Output the (X, Y) coordinate of the center of the cell containing the given text.  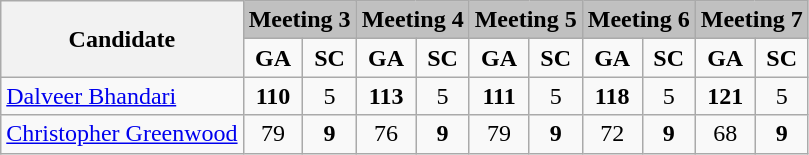
111 (499, 96)
72 (612, 134)
Christopher Greenwood (122, 134)
118 (612, 96)
Dalveer Bhandari (122, 96)
Candidate (122, 39)
68 (725, 134)
Meeting 3 (300, 20)
Meeting 5 (526, 20)
110 (273, 96)
121 (725, 96)
76 (386, 134)
113 (386, 96)
Meeting 6 (638, 20)
Meeting 4 (412, 20)
Meeting 7 (752, 20)
